Pinpoint the cell where the given text exists, returning its (x, y) midpoint coordinate. 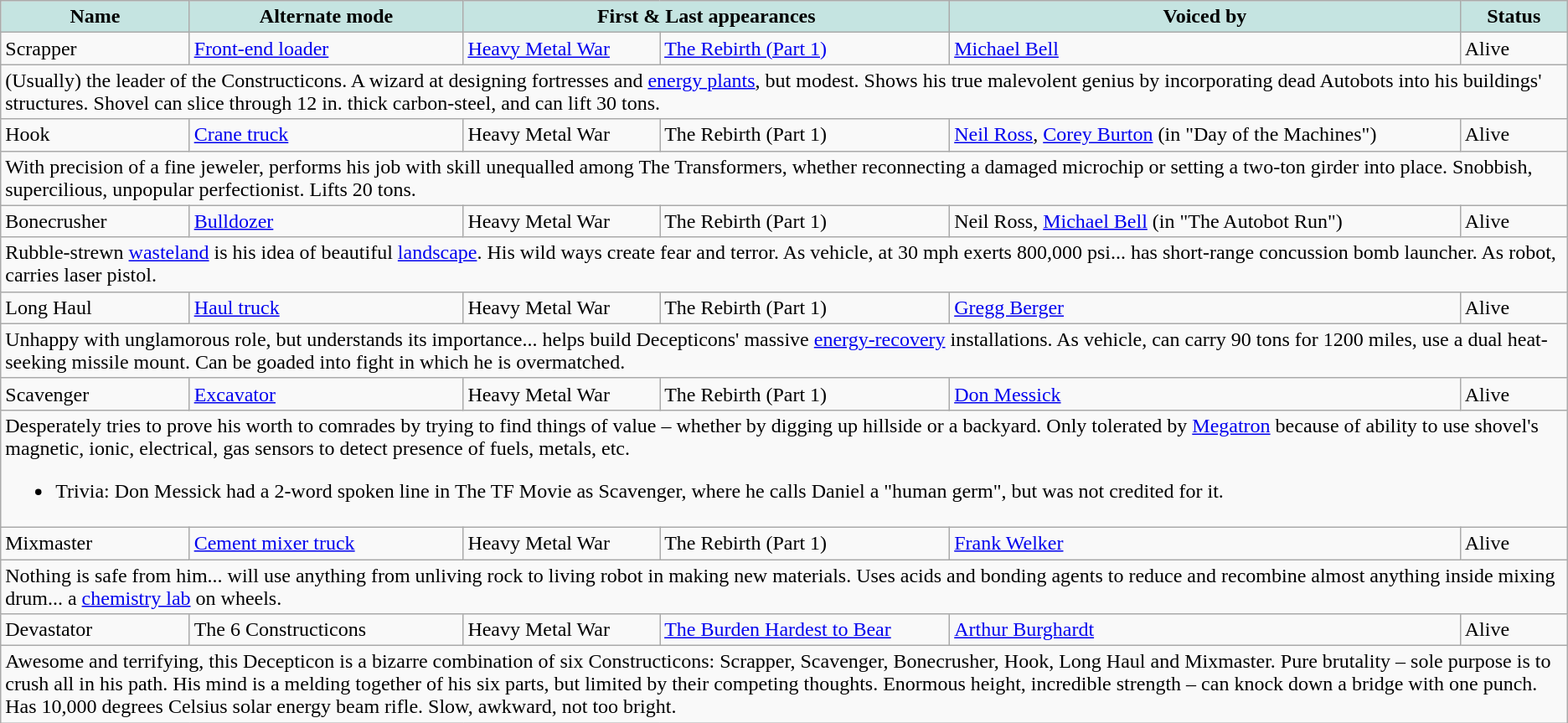
Excavator (327, 394)
Name (95, 17)
Michael Bell (1205, 49)
Front-end loader (327, 49)
Alternate mode (327, 17)
Cement mixer truck (327, 543)
Status (1514, 17)
Haul truck (327, 307)
Bonecrusher (95, 221)
The Burden Hardest to Bear (805, 630)
Crane truck (327, 135)
Scavenger (95, 394)
Bulldozer (327, 221)
Frank Welker (1205, 543)
The 6 Constructicons (327, 630)
Mixmaster (95, 543)
Long Haul (95, 307)
First & Last appearances (707, 17)
Hook (95, 135)
Devastator (95, 630)
Don Messick (1205, 394)
Arthur Burghardt (1205, 630)
Neil Ross, Corey Burton (in "Day of the Machines") (1205, 135)
Gregg Berger (1205, 307)
Neil Ross, Michael Bell (in "The Autobot Run") (1205, 221)
Voiced by (1205, 17)
Scrapper (95, 49)
